Return (x, y) of the center of cell containing provided text 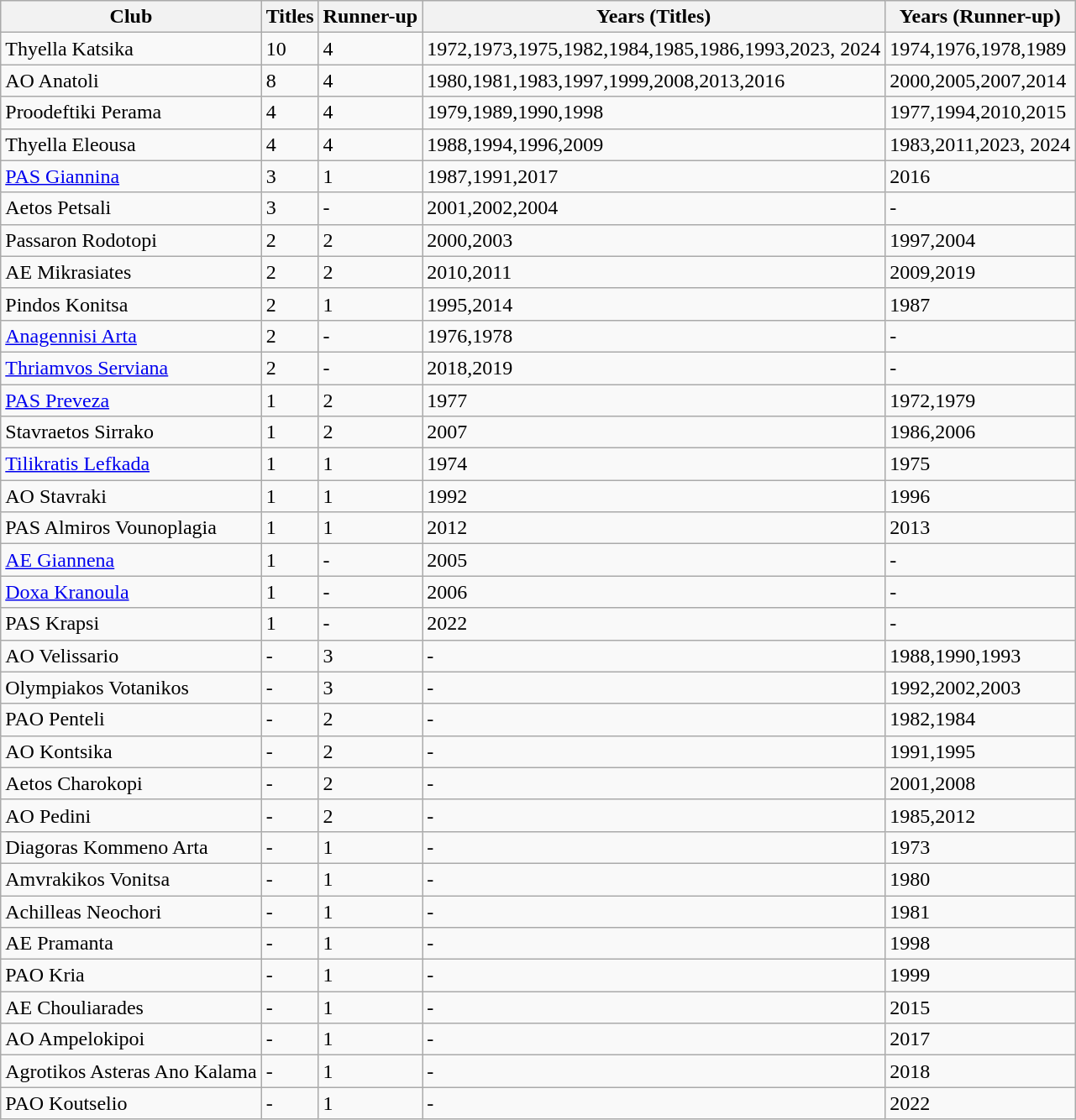
Passaron Rodotopi (131, 240)
1996 (980, 496)
PAO Koutselio (131, 1103)
1972,1979 (980, 400)
1973 (980, 847)
1999 (980, 976)
2009,2019 (980, 272)
AO Velissario (131, 656)
Achilleas Neochori (131, 911)
Runner-up (370, 17)
Years (Runner-up) (980, 17)
2016 (980, 176)
Titles (290, 17)
Thriamvos Serviana (131, 368)
1976,1978 (653, 336)
Aetos Petsali (131, 208)
1991,1995 (980, 751)
1987,1991,2017 (653, 176)
Doxa Kranoula (131, 592)
Amvrakikos Vonitsa (131, 879)
1979,1989,1990,1998 (653, 113)
1977 (653, 400)
PAO Penteli (131, 720)
2010,2011 (653, 272)
2006 (653, 592)
2001,2008 (980, 783)
2000,2003 (653, 240)
AE Giannena (131, 560)
PAS Krapsi (131, 624)
Diagoras Kommeno Arta (131, 847)
8 (290, 81)
1992 (653, 496)
1995,2014 (653, 304)
Club (131, 17)
1997,2004 (980, 240)
1987 (980, 304)
1986,2006 (980, 432)
1980 (980, 879)
1981 (980, 911)
AO Anatoli (131, 81)
1998 (980, 944)
1988,1994,1996,2009 (653, 144)
AE Pramanta (131, 944)
Olympiakos Votanikos (131, 688)
1992,2002,2003 (980, 688)
Thyella Eleousa (131, 144)
AO Kontsika (131, 751)
1974,1976,1978,1989 (980, 49)
Proodeftiki Perama (131, 113)
AO Pedini (131, 815)
Anagennisi Arta (131, 336)
1982,1984 (980, 720)
2018 (980, 1071)
1977,1994,2010,2015 (980, 113)
1972,1973,1975,1982,1984,1985,1986,1993,2023, 2024 (653, 49)
1974 (653, 464)
Years (Titles) (653, 17)
1985,2012 (980, 815)
2017 (980, 1039)
2013 (980, 528)
PAO Kria (131, 976)
10 (290, 49)
Aetos Charokopi (131, 783)
2012 (653, 528)
2007 (653, 432)
2005 (653, 560)
Thyella Katsika (131, 49)
2001,2002,2004 (653, 208)
AE Chouliarades (131, 1007)
Pindos Konitsa (131, 304)
1988,1990,1993 (980, 656)
AE Mikrasiates (131, 272)
AO Ampelokipoi (131, 1039)
PAS Preveza (131, 400)
Tilikratis Lefkada (131, 464)
2018,2019 (653, 368)
2015 (980, 1007)
PAS Giannina (131, 176)
Stavraetos Sirrako (131, 432)
2000,2005,2007,2014 (980, 81)
AO Stavraki (131, 496)
PAS Almiros Vounoplagia (131, 528)
Agrotikos Asteras Ano Kalama (131, 1071)
1980,1981,1983,1997,1999,2008,2013,2016 (653, 81)
1975 (980, 464)
1983,2011,2023, 2024 (980, 144)
